Locate the cell with the specified text and output its (x, y) center coordinate. 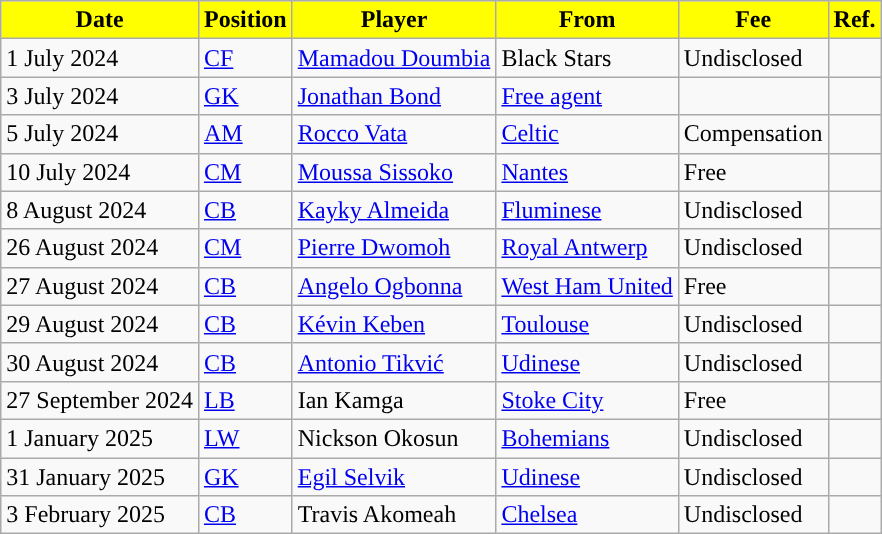
LB (245, 400)
Celtic (587, 134)
Fee (753, 20)
Royal Antwerp (587, 248)
1 July 2024 (100, 58)
30 August 2024 (100, 362)
Fluminese (587, 210)
Kayky Almeida (394, 210)
Date (100, 20)
10 July 2024 (100, 172)
Free agent (587, 96)
Compensation (753, 134)
CF (245, 58)
LW (245, 438)
26 August 2024 (100, 248)
Nantes (587, 172)
3 February 2025 (100, 515)
Nickson Okosun (394, 438)
29 August 2024 (100, 324)
Antonio Tikvić (394, 362)
27 September 2024 (100, 400)
Egil Selvik (394, 477)
5 July 2024 (100, 134)
27 August 2024 (100, 286)
Travis Akomeah (394, 515)
Kévin Keben (394, 324)
Rocco Vata (394, 134)
Ref. (854, 20)
Chelsea (587, 515)
Mamadou Doumbia (394, 58)
3 July 2024 (100, 96)
Player (394, 20)
From (587, 20)
Stoke City (587, 400)
Pierre Dwomoh (394, 248)
Position (245, 20)
31 January 2025 (100, 477)
West Ham United (587, 286)
Ian Kamga (394, 400)
8 August 2024 (100, 210)
AM (245, 134)
Angelo Ogbonna (394, 286)
Moussa Sissoko (394, 172)
Toulouse (587, 324)
1 January 2025 (100, 438)
Jonathan Bond (394, 96)
Black Stars (587, 58)
Bohemians (587, 438)
